For the text-containing cell, return its midpoint in (x, y) coordinate format. 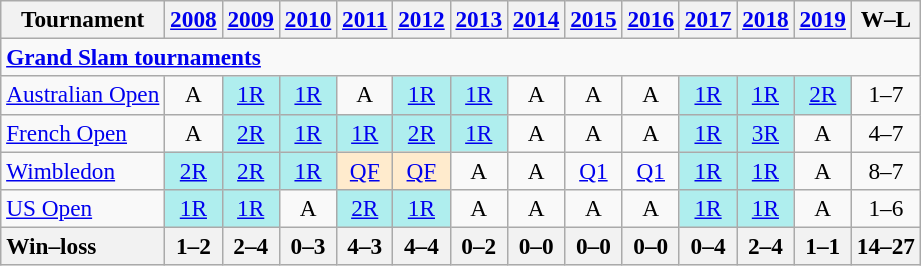
2014 (536, 19)
2012 (422, 19)
1–6 (886, 208)
3R (766, 133)
Win–loss (83, 246)
0–4 (708, 246)
8–7 (886, 170)
French Open (83, 133)
4–3 (365, 246)
W–L (886, 19)
2016 (650, 19)
2015 (594, 19)
14–27 (886, 246)
4–7 (886, 133)
4–4 (422, 246)
0–2 (478, 246)
Australian Open (83, 95)
2013 (478, 19)
1–2 (194, 246)
Grand Slam tournaments (461, 57)
1–1 (822, 246)
US Open (83, 208)
Tournament (83, 19)
2018 (766, 19)
2017 (708, 19)
2011 (365, 19)
2019 (822, 19)
1–7 (886, 95)
2009 (250, 19)
2008 (194, 19)
Wimbledon (83, 170)
2010 (308, 19)
0–3 (308, 246)
